Pinpoint the cell where the given text exists, returning its (X, Y) midpoint coordinate. 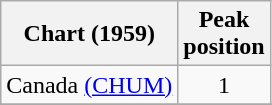
1 (224, 85)
Canada (CHUM) (90, 85)
Chart (1959) (90, 34)
Peakposition (224, 34)
